Return the (x, y) coordinate for the center point of the cell that contains the specified text.  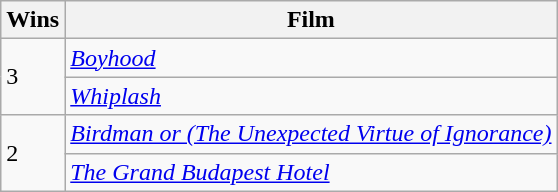
Film (311, 20)
Boyhood (311, 58)
The Grand Budapest Hotel (311, 172)
Birdman or (The Unexpected Virtue of Ignorance) (311, 134)
Wins (33, 20)
2 (33, 153)
3 (33, 77)
Whiplash (311, 96)
